For the text-containing cell, return its midpoint in [X, Y] coordinate format. 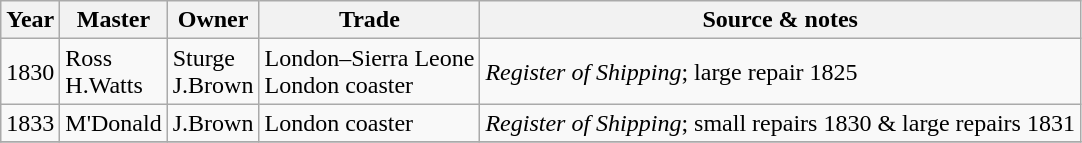
Master [114, 20]
M'Donald [114, 123]
1830 [30, 72]
Trade [370, 20]
J.Brown [213, 123]
Year [30, 20]
Register of Shipping; small repairs 1830 & large repairs 1831 [780, 123]
RossH.Watts [114, 72]
London coaster [370, 123]
Owner [213, 20]
SturgeJ.Brown [213, 72]
Register of Shipping; large repair 1825 [780, 72]
Source & notes [780, 20]
London–Sierra LeoneLondon coaster [370, 72]
1833 [30, 123]
